Provide the (X, Y) coordinate of the cell's center where the given text is located.  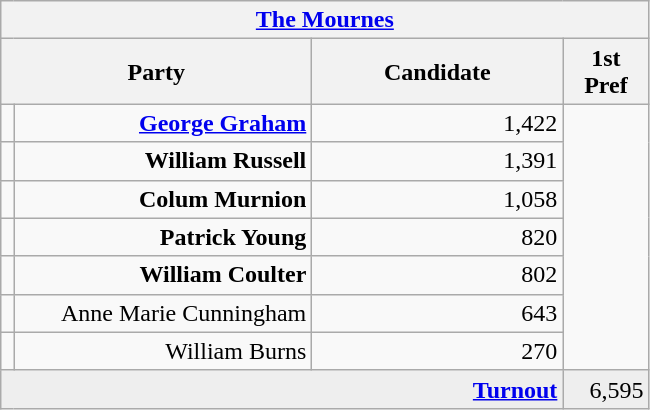
820 (438, 237)
Anne Marie Cunningham (163, 313)
1st Pref (606, 72)
Turnout (282, 389)
William Coulter (163, 275)
Colum Murnion (163, 199)
George Graham (163, 123)
William Burns (163, 351)
270 (438, 351)
Party (156, 72)
Patrick Young (163, 237)
1,391 (438, 161)
1,058 (438, 199)
643 (438, 313)
1,422 (438, 123)
Candidate (438, 72)
William Russell (163, 161)
The Mournes (325, 20)
802 (438, 275)
6,595 (606, 389)
